Provide the (x, y) coordinate of the cell's center where the given text is located.  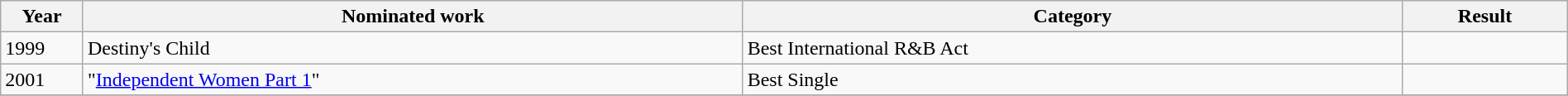
Destiny's Child (413, 48)
Best International R&B Act (1073, 48)
"Independent Women Part 1" (413, 79)
2001 (42, 79)
Result (1485, 17)
Best Single (1073, 79)
1999 (42, 48)
Year (42, 17)
Nominated work (413, 17)
Category (1073, 17)
